Identify which cell holds the provided text, then report its [X, Y] central coordinate. 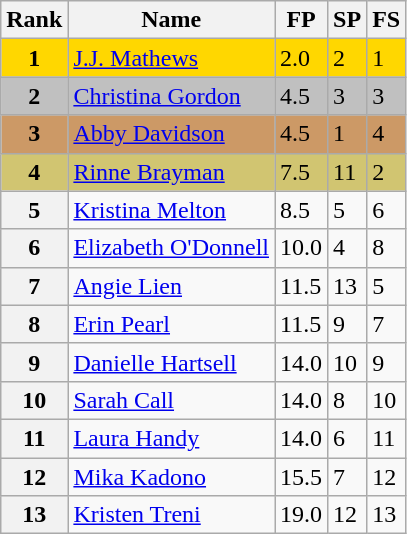
Mika Kadono [172, 477]
Abby Davidson [172, 134]
Danielle Hartsell [172, 362]
Laura Handy [172, 438]
Christina Gordon [172, 96]
J.J. Mathews [172, 58]
Rank [34, 20]
Kristen Treni [172, 515]
2.0 [302, 58]
Erin Pearl [172, 324]
Name [172, 20]
Angie Lien [172, 286]
Rinne Brayman [172, 172]
19.0 [302, 515]
15.5 [302, 477]
FP [302, 20]
Sarah Call [172, 400]
8.5 [302, 210]
7.5 [302, 172]
Kristina Melton [172, 210]
FS [386, 20]
10.0 [302, 248]
SP [348, 20]
Elizabeth O'Donnell [172, 248]
